Scan for the cell matching the given text and deliver its (X, Y) coordinate at center. 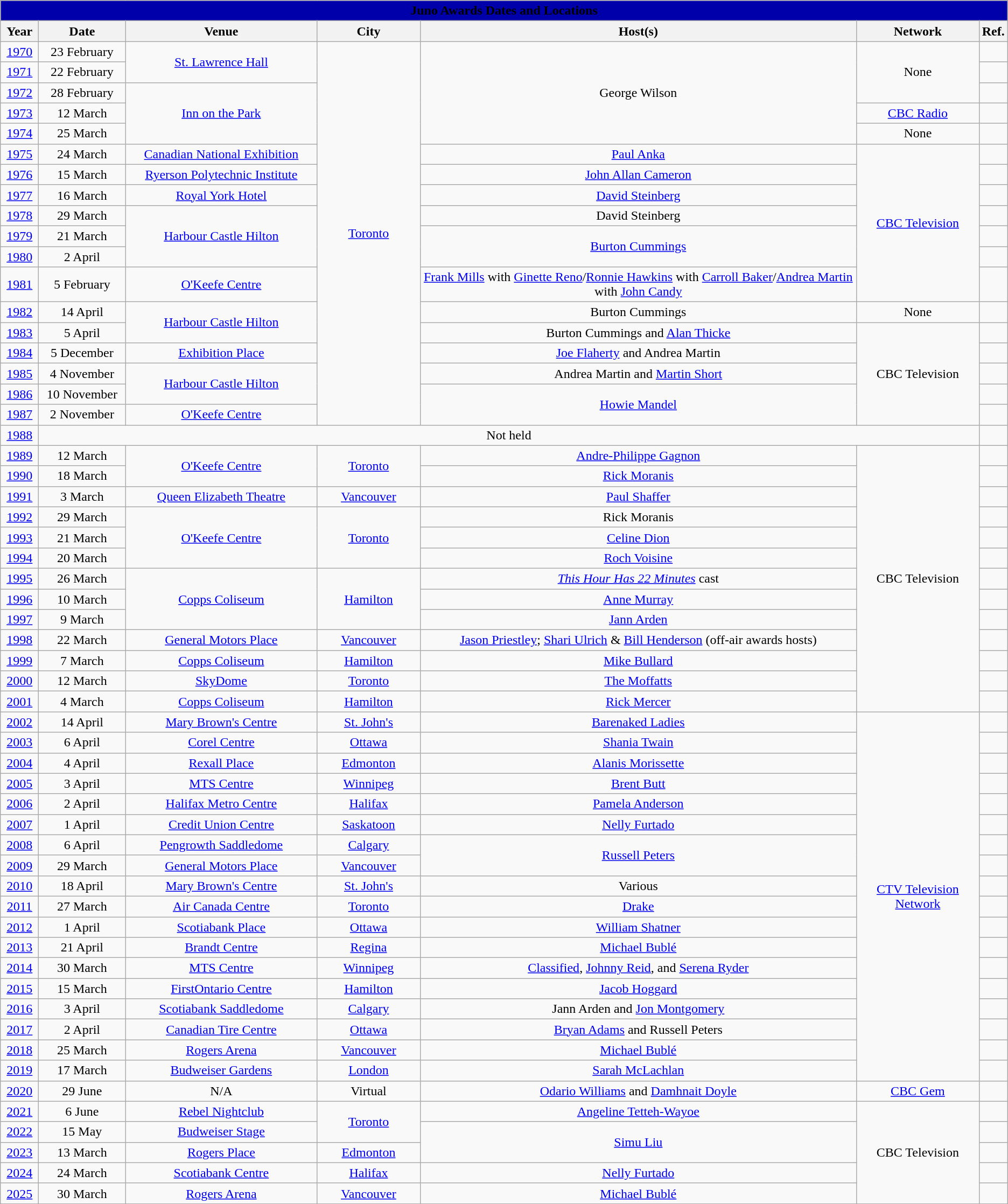
1981 (19, 284)
1982 (19, 312)
2014 (19, 968)
2003 (19, 743)
Budweiser Stage (221, 1132)
22 February (82, 72)
Drake (639, 906)
The Moffatts (639, 681)
Ref. (993, 31)
Not held (509, 435)
Paul Shaffer (639, 496)
Rexall Place (221, 763)
2023 (19, 1152)
2016 (19, 1009)
1977 (19, 195)
CBC Gem (918, 1091)
Corel Centre (221, 743)
2006 (19, 804)
1987 (19, 415)
Pamela Anderson (639, 804)
2005 (19, 783)
1983 (19, 333)
Host(s) (639, 31)
1976 (19, 174)
5 February (82, 284)
Andre-Philippe Gagnon (639, 456)
Regina (368, 948)
Angeline Tetteh-Wayoe (639, 1111)
John Allan Cameron (639, 174)
Halifax Metro Centre (221, 804)
20 March (82, 558)
5 December (82, 353)
22 March (82, 640)
2013 (19, 948)
2020 (19, 1091)
Canadian Tire Centre (221, 1030)
Anne Murray (639, 599)
Jann Arden and Jon Montgomery (639, 1009)
Odario Williams and Damhnait Doyle (639, 1091)
1973 (19, 113)
Air Canada Centre (221, 906)
Credit Union Centre (221, 824)
Various (639, 886)
4 March (82, 702)
Simu Liu (639, 1142)
21 April (82, 948)
Exhibition Place (221, 353)
Howie Mandel (639, 404)
Date (82, 31)
Rick Mercer (639, 702)
2022 (19, 1132)
Alanis Morissette (639, 763)
4 April (82, 763)
23 February (82, 52)
29 June (82, 1091)
Budweiser Gardens (221, 1070)
Network (918, 31)
1974 (19, 134)
Pengrowth Saddledome (221, 845)
Royal York Hotel (221, 195)
Queen Elizabeth Theatre (221, 496)
17 March (82, 1070)
1988 (19, 435)
FirstOntario Centre (221, 989)
Burton Cummings and Alan Thicke (639, 333)
2 November (82, 415)
Celine Dion (639, 537)
2024 (19, 1173)
1970 (19, 52)
Jacob Hoggard (639, 989)
Brandt Centre (221, 948)
SkyDome (221, 681)
Brent Butt (639, 783)
2004 (19, 763)
1975 (19, 154)
1992 (19, 517)
Juno Awards Dates and Locations (504, 11)
1979 (19, 236)
2017 (19, 1030)
1989 (19, 456)
Bryan Adams and Russell Peters (639, 1030)
City (368, 31)
1980 (19, 257)
1986 (19, 394)
2010 (19, 886)
Ryerson Polytechnic Institute (221, 174)
2025 (19, 1193)
2018 (19, 1050)
Canadian National Exhibition (221, 154)
2015 (19, 989)
10 March (82, 599)
1985 (19, 374)
10 November (82, 394)
Classified, Johnny Reid, and Serena Ryder (639, 968)
This Hour Has 22 Minutes cast (639, 578)
1984 (19, 353)
13 March (82, 1152)
2019 (19, 1070)
1994 (19, 558)
Rebel Nightclub (221, 1111)
Virtual (368, 1091)
1999 (19, 661)
Saskatoon (368, 824)
Russell Peters (639, 855)
2011 (19, 906)
3 March (82, 496)
Paul Anka (639, 154)
9 March (82, 620)
London (368, 1070)
Venue (221, 31)
6 June (82, 1111)
18 April (82, 886)
2007 (19, 824)
Scotiabank Saddledome (221, 1009)
Roch Voisine (639, 558)
Frank Mills with Ginette Reno/Ronnie Hawkins with Carroll Baker/Andrea Martin with John Candy (639, 284)
1997 (19, 620)
4 November (82, 374)
Joe Flaherty and Andrea Martin (639, 353)
Jann Arden (639, 620)
William Shatner (639, 927)
1998 (19, 640)
7 March (82, 661)
18 March (82, 476)
Scotiabank Centre (221, 1173)
26 March (82, 578)
1995 (19, 578)
Rogers Place (221, 1152)
28 February (82, 93)
CTV Television Network (918, 896)
2012 (19, 927)
2008 (19, 845)
2000 (19, 681)
Jason Priestley; Shari Ulrich & Bill Henderson (off-air awards hosts) (639, 640)
27 March (82, 906)
2001 (19, 702)
Inn on the Park (221, 113)
1978 (19, 215)
St. Lawrence Hall (221, 62)
5 April (82, 333)
CBC Radio (918, 113)
Shania Twain (639, 743)
1996 (19, 599)
Barenaked Ladies (639, 722)
2002 (19, 722)
George Wilson (639, 93)
16 March (82, 195)
Mike Bullard (639, 661)
2021 (19, 1111)
Scotiabank Place (221, 927)
1971 (19, 72)
1972 (19, 93)
Year (19, 31)
1991 (19, 496)
15 May (82, 1132)
Andrea Martin and Martin Short (639, 374)
N/A (221, 1091)
Sarah McLachlan (639, 1070)
1990 (19, 476)
2009 (19, 865)
1993 (19, 537)
